Find where the given text appears and provide that cell's center as [X, Y] coordinate. 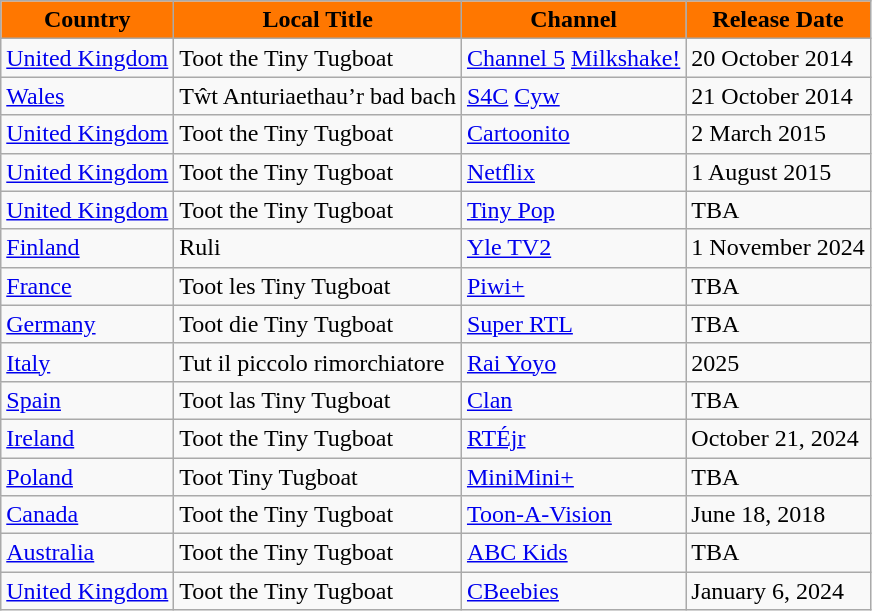
Tut il piccolo rimorchiatore [318, 362]
Canada [88, 515]
Poland [88, 477]
Local Title [318, 20]
Finland [88, 248]
Toot Tiny Tugboat [318, 477]
Ireland [88, 438]
Spain [88, 400]
Release Date [778, 20]
Tŵt Anturiaethau’r bad bach [318, 96]
1 November 2024 [778, 248]
Toot die Tiny Tugboat [318, 324]
Netflix [573, 172]
ABC Kids [573, 553]
Piwi+ [573, 286]
Wales [88, 96]
S4C Cyw [573, 96]
Channel [573, 20]
Toon-A-Vision [573, 515]
June 18, 2018 [778, 515]
20 October 2014 [778, 58]
Ruli [318, 248]
Clan [573, 400]
2025 [778, 362]
Germany [88, 324]
January 6, 2024 [778, 591]
Yle TV2 [573, 248]
RTÉjr [573, 438]
France [88, 286]
Cartoonito [573, 134]
Super RTL [573, 324]
October 21, 2024 [778, 438]
Channel 5 Milkshake! [573, 58]
Italy [88, 362]
CBeebies [573, 591]
Toot les Tiny Tugboat [318, 286]
2 March 2015 [778, 134]
Australia [88, 553]
Rai Yoyo [573, 362]
Tiny Pop [573, 210]
1 August 2015 [778, 172]
Country [88, 20]
Toot las Tiny Tugboat [318, 400]
MiniMini+ [573, 477]
21 October 2014 [778, 96]
